Provide the [X, Y] coordinate of the cell's center where the given text is located.  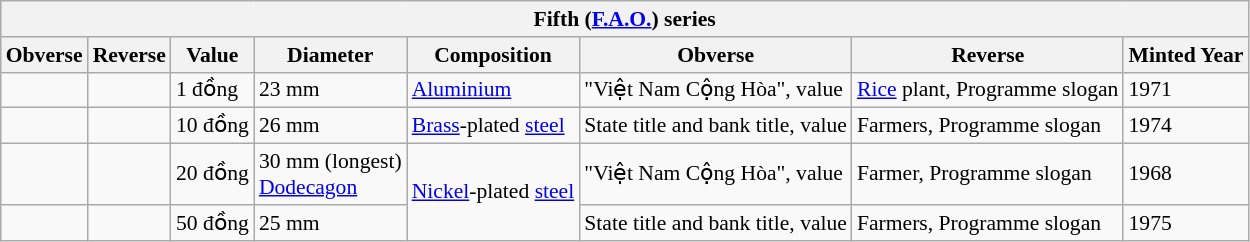
1 đồng [212, 90]
25 mm [330, 223]
1968 [1186, 174]
Composition [494, 55]
Diameter [330, 55]
10 đồng [212, 126]
Value [212, 55]
Nickel-plated steel [494, 192]
30 mm (longest)Dodecagon [330, 174]
Farmer, Programme slogan [988, 174]
1971 [1186, 90]
Fifth (F.A.O.) series [625, 19]
26 mm [330, 126]
1974 [1186, 126]
Aluminium [494, 90]
Minted Year [1186, 55]
1975 [1186, 223]
Rice plant, Programme slogan [988, 90]
23 mm [330, 90]
Brass-plated steel [494, 126]
20 đồng [212, 174]
50 đồng [212, 223]
